Search for the cell housing the specified text and yield its (X, Y) center coordinate. 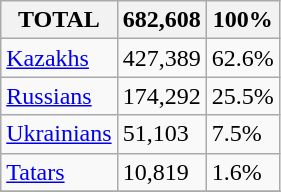
51,103 (162, 134)
100% (242, 20)
62.6% (242, 58)
682,608 (162, 20)
Tatars (59, 172)
174,292 (162, 96)
427,389 (162, 58)
Ukrainians (59, 134)
Kazakhs (59, 58)
Russians (59, 96)
10,819 (162, 172)
7.5% (242, 134)
1.6% (242, 172)
25.5% (242, 96)
TOTAL (59, 20)
